Pinpoint the cell where the given text exists, returning its (X, Y) midpoint coordinate. 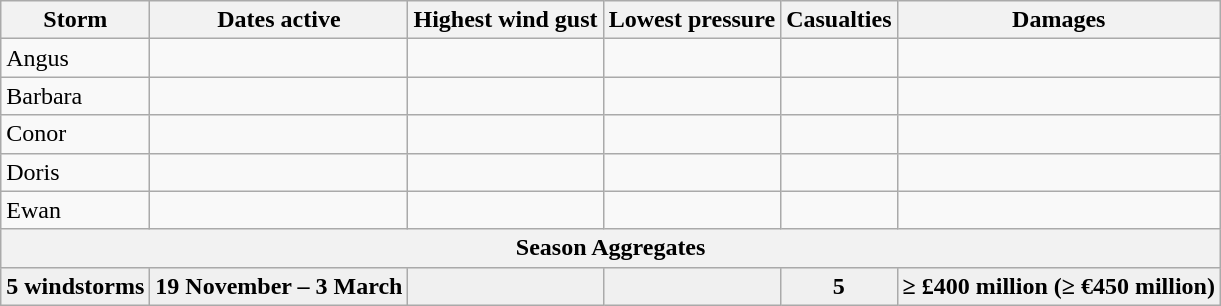
5 (839, 286)
Season Aggregates (611, 248)
Highest wind gust (506, 20)
19 November – 3 March (279, 286)
Barbara (76, 96)
Conor (76, 134)
Dates active (279, 20)
Angus (76, 58)
≥ £400 million (≥ €450 million) (1058, 286)
Ewan (76, 210)
Lowest pressure (692, 20)
Storm (76, 20)
5 windstorms (76, 286)
Doris (76, 172)
Casualties (839, 20)
Damages (1058, 20)
